Find where the given text appears and provide that cell's center as (x, y) coordinate. 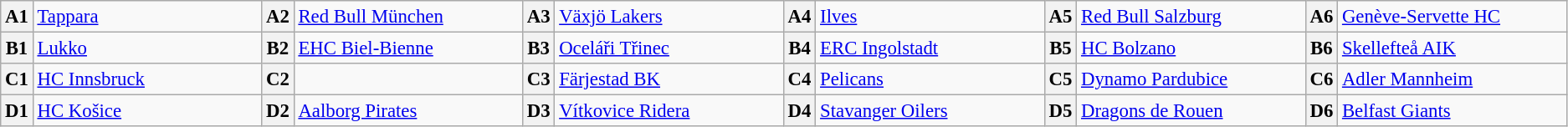
Dragons de Rouen (1191, 111)
C1 (17, 79)
Tappara (147, 17)
A3 (538, 17)
Växjö Lakers (669, 17)
HC Bolzano (1191, 48)
Dynamo Pardubice (1191, 79)
C2 (278, 79)
B5 (1060, 48)
HC Košice (147, 111)
B4 (799, 48)
D3 (538, 111)
Skellefteå AIK (1453, 48)
Pelicans (930, 79)
B2 (278, 48)
Adler Mannheim (1453, 79)
Aalborg Pirates (408, 111)
Ilves (930, 17)
C3 (538, 79)
Genève-Servette HC (1453, 17)
A4 (799, 17)
A1 (17, 17)
D5 (1060, 111)
B1 (17, 48)
Red Bull München (408, 17)
D1 (17, 111)
B3 (538, 48)
A5 (1060, 17)
C6 (1321, 79)
EHC Biel-Bienne (408, 48)
HC Innsbruck (147, 79)
D6 (1321, 111)
A2 (278, 17)
ERC Ingolstadt (930, 48)
C4 (799, 79)
B6 (1321, 48)
A6 (1321, 17)
D4 (799, 111)
Stavanger Oilers (930, 111)
D2 (278, 111)
Red Bull Salzburg (1191, 17)
Belfast Giants (1453, 111)
Färjestad BK (669, 79)
C5 (1060, 79)
Oceláři Třinec (669, 48)
Vítkovice Ridera (669, 111)
Lukko (147, 48)
